Identify which cell holds the provided text, then report its (X, Y) central coordinate. 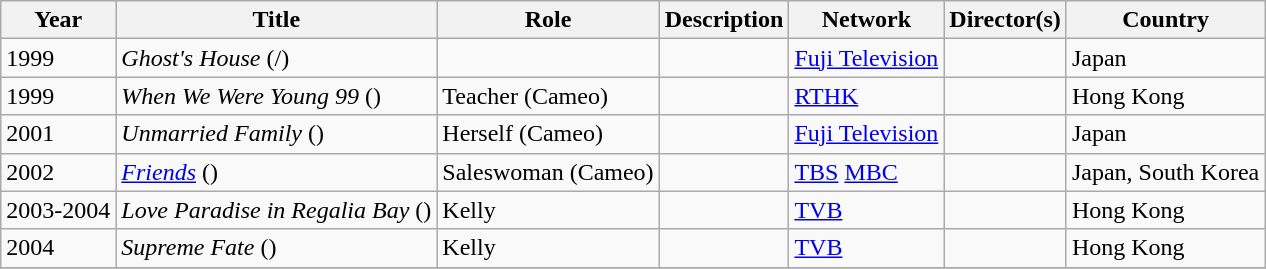
2001 (58, 134)
RTHK (866, 96)
Friends () (276, 172)
Country (1165, 20)
Unmarried Family () (276, 134)
Network (866, 20)
Herself (Cameo) (548, 134)
When We Were Young 99 () (276, 96)
2002 (58, 172)
Teacher (Cameo) (548, 96)
2004 (58, 248)
TBS MBC (866, 172)
Year (58, 20)
Director(s) (1006, 20)
Saleswoman (Cameo) (548, 172)
Japan, South Korea (1165, 172)
Role (548, 20)
Ghost's House (/) (276, 58)
2003-2004 (58, 210)
Love Paradise in Regalia Bay () (276, 210)
Supreme Fate () (276, 248)
Title (276, 20)
Description (724, 20)
